Determine the (x, y) coordinate at the center of the cell enclosing the given text.  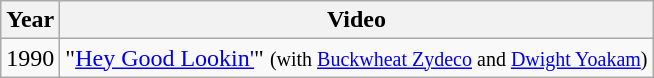
1990 (30, 58)
"Hey Good Lookin'" (with Buckwheat Zydeco and Dwight Yoakam) (356, 58)
Year (30, 20)
Video (356, 20)
